For the text-containing cell, return its midpoint in (X, Y) coordinate format. 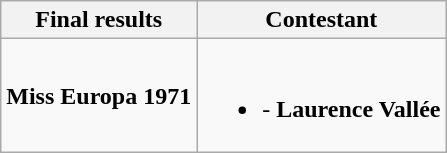
Miss Europa 1971 (99, 96)
Final results (99, 20)
Contestant (322, 20)
- Laurence Vallée (322, 96)
